Search for the cell housing the specified text and yield its (x, y) center coordinate. 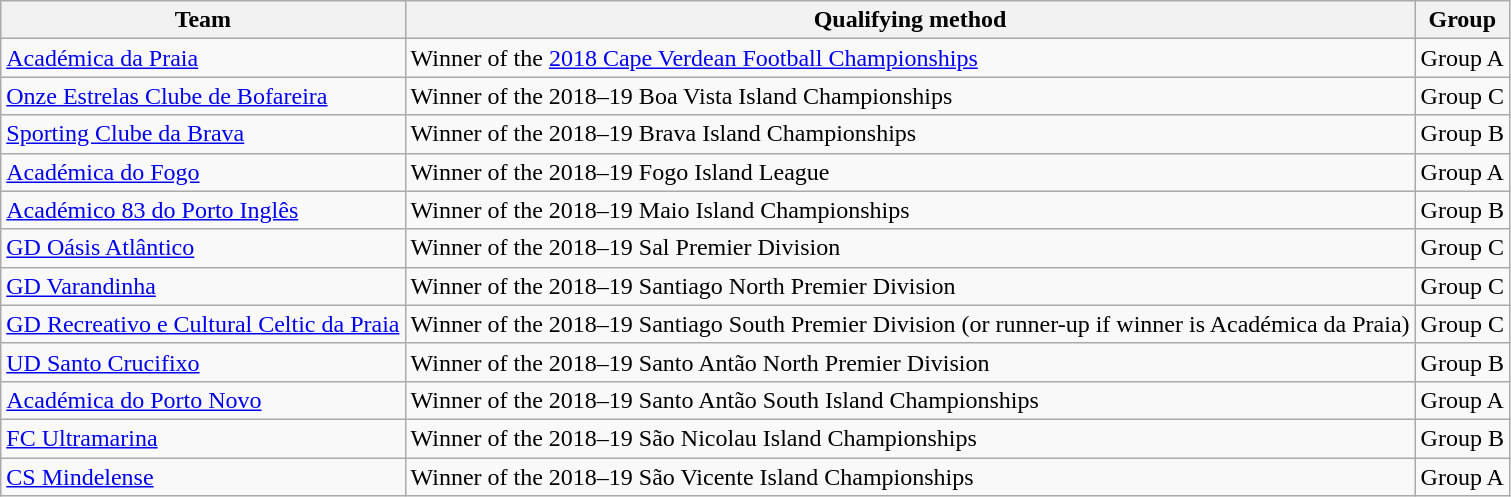
Académica da Praia (203, 58)
FC Ultramarina (203, 438)
Winner of the 2018–19 Santiago North Premier Division (910, 286)
Winner of the 2018–19 São Vicente Island Championships (910, 477)
Académica do Porto Novo (203, 400)
Académica do Fogo (203, 172)
Winner of the 2018–19 Boa Vista Island Championships (910, 96)
Winner of the 2018–19 Brava Island Championships (910, 134)
Winner of the 2018–19 Santiago South Premier Division (or runner-up if winner is Académica da Praia) (910, 324)
Winner of the 2018–19 Fogo Island League (910, 172)
Winner of the 2018–19 Sal Premier Division (910, 248)
Winner of the 2018 Cape Verdean Football Championships (910, 58)
GD Recreativo e Cultural Celtic da Praia (203, 324)
GD Oásis Atlântico (203, 248)
Winner of the 2018–19 Santo Antão South Island Championships (910, 400)
UD Santo Crucifixo (203, 362)
CS Mindelense (203, 477)
Qualifying method (910, 20)
Winner of the 2018–19 Maio Island Championships (910, 210)
Group (1462, 20)
Onze Estrelas Clube de Bofareira (203, 96)
Académico 83 do Porto Inglês (203, 210)
Team (203, 20)
Winner of the 2018–19 São Nicolau Island Championships (910, 438)
Sporting Clube da Brava (203, 134)
Winner of the 2018–19 Santo Antão North Premier Division (910, 362)
GD Varandinha (203, 286)
